Identify which cell holds the provided text, then report its (x, y) central coordinate. 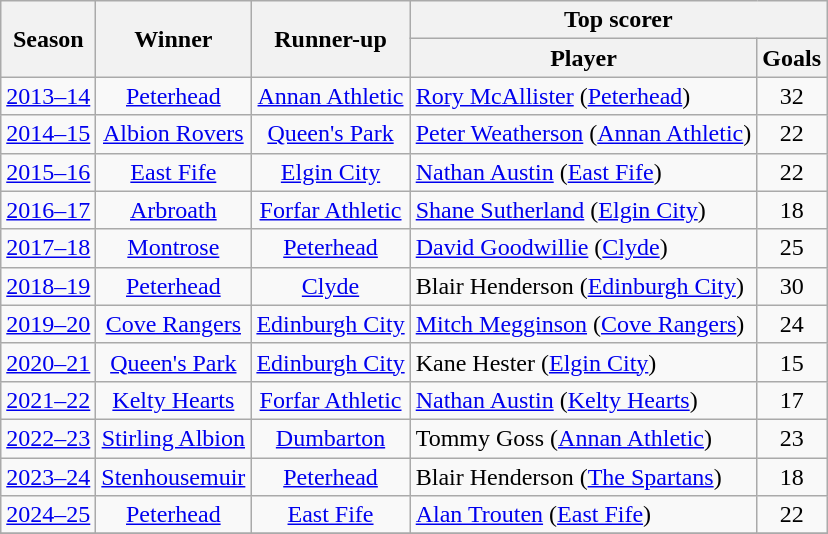
2020–21 (48, 362)
17 (792, 400)
2013–14 (48, 96)
Tommy Goss (Annan Athletic) (584, 438)
23 (792, 438)
Blair Henderson (The Spartans) (584, 477)
Player (584, 58)
Mitch Megginson (Cove Rangers) (584, 324)
Season (48, 39)
Clyde (330, 286)
2023–24 (48, 477)
Albion Rovers (174, 134)
Montrose (174, 248)
Arbroath (174, 210)
David Goodwillie (Clyde) (584, 248)
2021–22 (48, 400)
Nathan Austin (East Fife) (584, 172)
2024–25 (48, 515)
2018–19 (48, 286)
Goals (792, 58)
Nathan Austin (Kelty Hearts) (584, 400)
Cove Rangers (174, 324)
Shane Sutherland (Elgin City) (584, 210)
Peter Weatherson (Annan Athletic) (584, 134)
32 (792, 96)
Blair Henderson (Edinburgh City) (584, 286)
Elgin City (330, 172)
Dumbarton (330, 438)
2022–23 (48, 438)
2019–20 (48, 324)
Annan Athletic (330, 96)
25 (792, 248)
Winner (174, 39)
24 (792, 324)
Runner-up (330, 39)
15 (792, 362)
Stenhousemuir (174, 477)
Kane Hester (Elgin City) (584, 362)
2014–15 (48, 134)
30 (792, 286)
Stirling Albion (174, 438)
Top scorer (618, 20)
Alan Trouten (East Fife) (584, 515)
2017–18 (48, 248)
2016–17 (48, 210)
Kelty Hearts (174, 400)
2015–16 (48, 172)
Rory McAllister (Peterhead) (584, 96)
